Provide the (X, Y) coordinate of the cell's center where the given text is located.  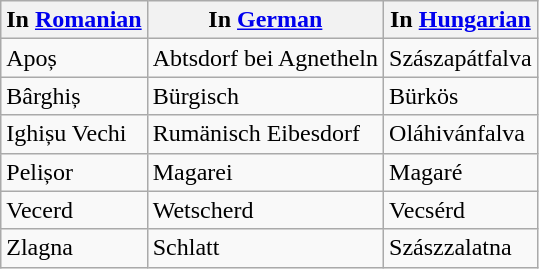
In Romanian (74, 20)
Bürgisch (265, 96)
Szászzalatna (461, 248)
Bürkös (461, 96)
Zlagna (74, 248)
Wetscherd (265, 210)
In German (265, 20)
Szászapátfalva (461, 58)
Vecsérd (461, 210)
Vecerd (74, 210)
Ighișu Vechi (74, 134)
In Hungarian (461, 20)
Oláhivánfalva (461, 134)
Apoș (74, 58)
Bârghiș (74, 96)
Magarei (265, 172)
Magaré (461, 172)
Rumänisch Eibesdorf (265, 134)
Schlatt (265, 248)
Abtsdorf bei Agnetheln (265, 58)
Pelișor (74, 172)
